Capture the cell that displays the provided text and extract its [x, y] central coordinate. 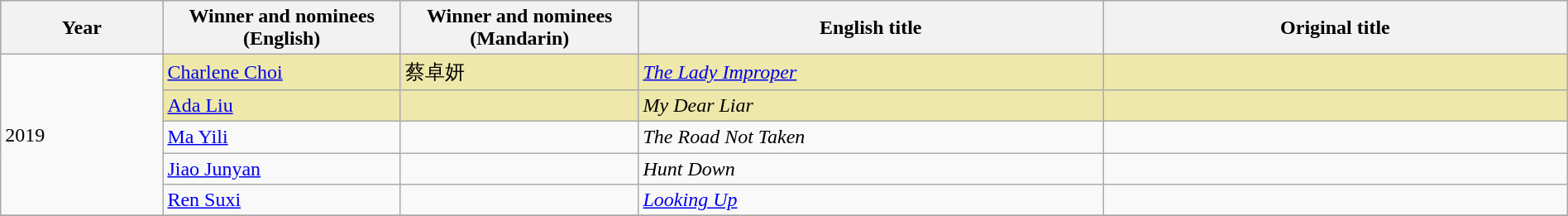
Looking Up [871, 200]
Winner and nominees(Mandarin) [519, 28]
Hunt Down [871, 168]
2019 [82, 136]
Year [82, 28]
Ma Yili [282, 137]
Winner and nominees(English) [282, 28]
Ren Suxi [282, 200]
The Lady Improper [871, 73]
English title [871, 28]
蔡卓妍 [519, 73]
The Road Not Taken [871, 137]
My Dear Liar [871, 105]
Ada Liu [282, 105]
Original title [1336, 28]
Charlene Choi [282, 73]
Jiao Junyan [282, 168]
